Return the (X, Y) coordinate for the center point of the cell that contains the specified text.  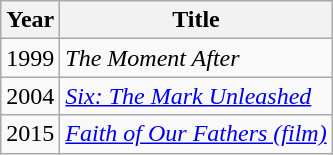
The Moment After (196, 58)
Year (30, 20)
1999 (30, 58)
Title (196, 20)
2004 (30, 96)
Faith of Our Fathers (film) (196, 134)
Six: The Mark Unleashed (196, 96)
2015 (30, 134)
